Determine the (X, Y) coordinate at the center of the cell enclosing the given text.  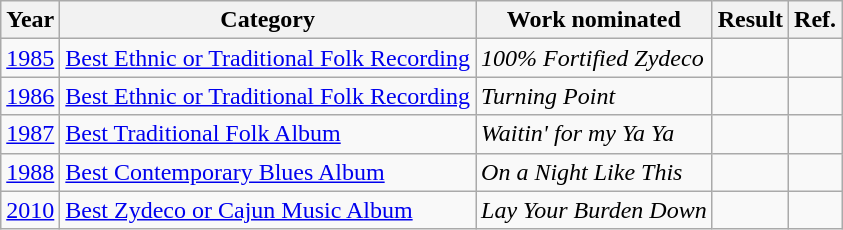
Result (750, 20)
Best Contemporary Blues Album (268, 172)
1987 (30, 134)
1985 (30, 58)
Lay Your Burden Down (594, 210)
Best Zydeco or Cajun Music Album (268, 210)
On a Night Like This (594, 172)
2010 (30, 210)
Ref. (816, 20)
Work nominated (594, 20)
Best Traditional Folk Album (268, 134)
100% Fortified Zydeco (594, 58)
Category (268, 20)
Turning Point (594, 96)
1986 (30, 96)
Year (30, 20)
Waitin' for my Ya Ya (594, 134)
1988 (30, 172)
